From the cell containing the given text, extract its center point as (X, Y) coordinate. 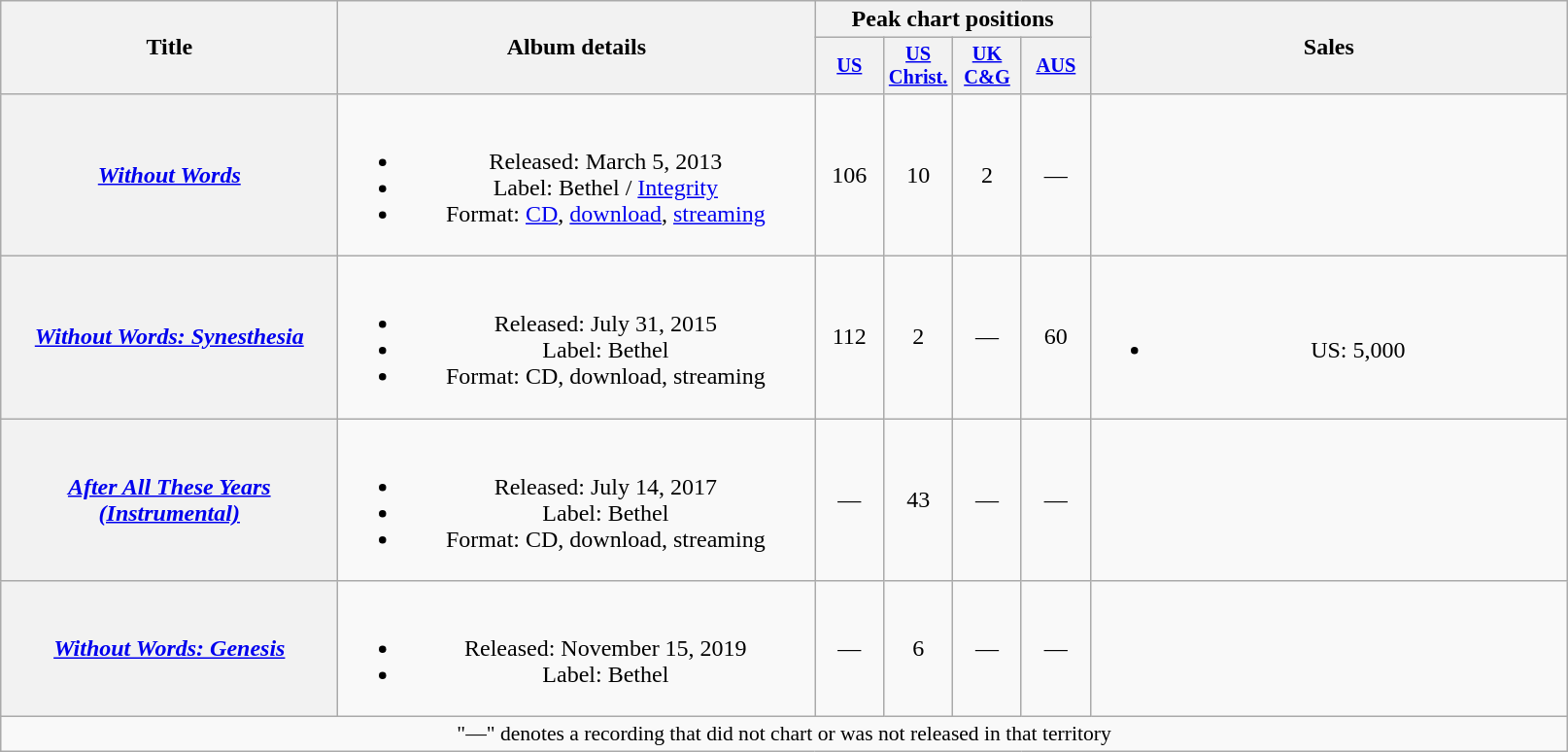
US (849, 66)
USChrist. (919, 66)
Released: November 15, 2019Label: Bethel (577, 649)
106 (849, 175)
Peak chart positions (952, 19)
Released: March 5, 2013Label: Bethel / IntegrityFormat: CD, download, streaming (577, 175)
Released: July 14, 2017Label: BethelFormat: CD, download, streaming (577, 499)
After All These Years (Instrumental) (169, 499)
AUS (1055, 66)
60 (1055, 338)
112 (849, 338)
10 (919, 175)
6 (919, 649)
Sales (1329, 48)
Without Words (169, 175)
Album details (577, 48)
UKC&G (987, 66)
Without Words: Genesis (169, 649)
Without Words: Synesthesia (169, 338)
Released: July 31, 2015Label: BethelFormat: CD, download, streaming (577, 338)
"—" denotes a recording that did not chart or was not released in that territory (785, 735)
43 (919, 499)
US: 5,000 (1329, 338)
Title (169, 48)
